Locate the cell with the specified text and output its (X, Y) center coordinate. 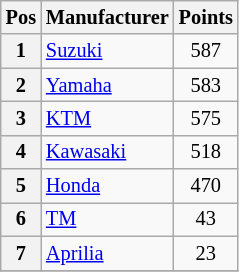
3 (21, 118)
7 (21, 253)
2 (21, 85)
Pos (21, 17)
Points (206, 17)
575 (206, 118)
TM (108, 219)
Kawasaki (108, 152)
518 (206, 152)
Manufacturer (108, 17)
23 (206, 253)
5 (21, 186)
583 (206, 85)
43 (206, 219)
Yamaha (108, 85)
4 (21, 152)
Suzuki (108, 51)
1 (21, 51)
KTM (108, 118)
587 (206, 51)
6 (21, 219)
Aprilia (108, 253)
Honda (108, 186)
470 (206, 186)
